Output the (X, Y) coordinate of the center of the cell containing the given text.  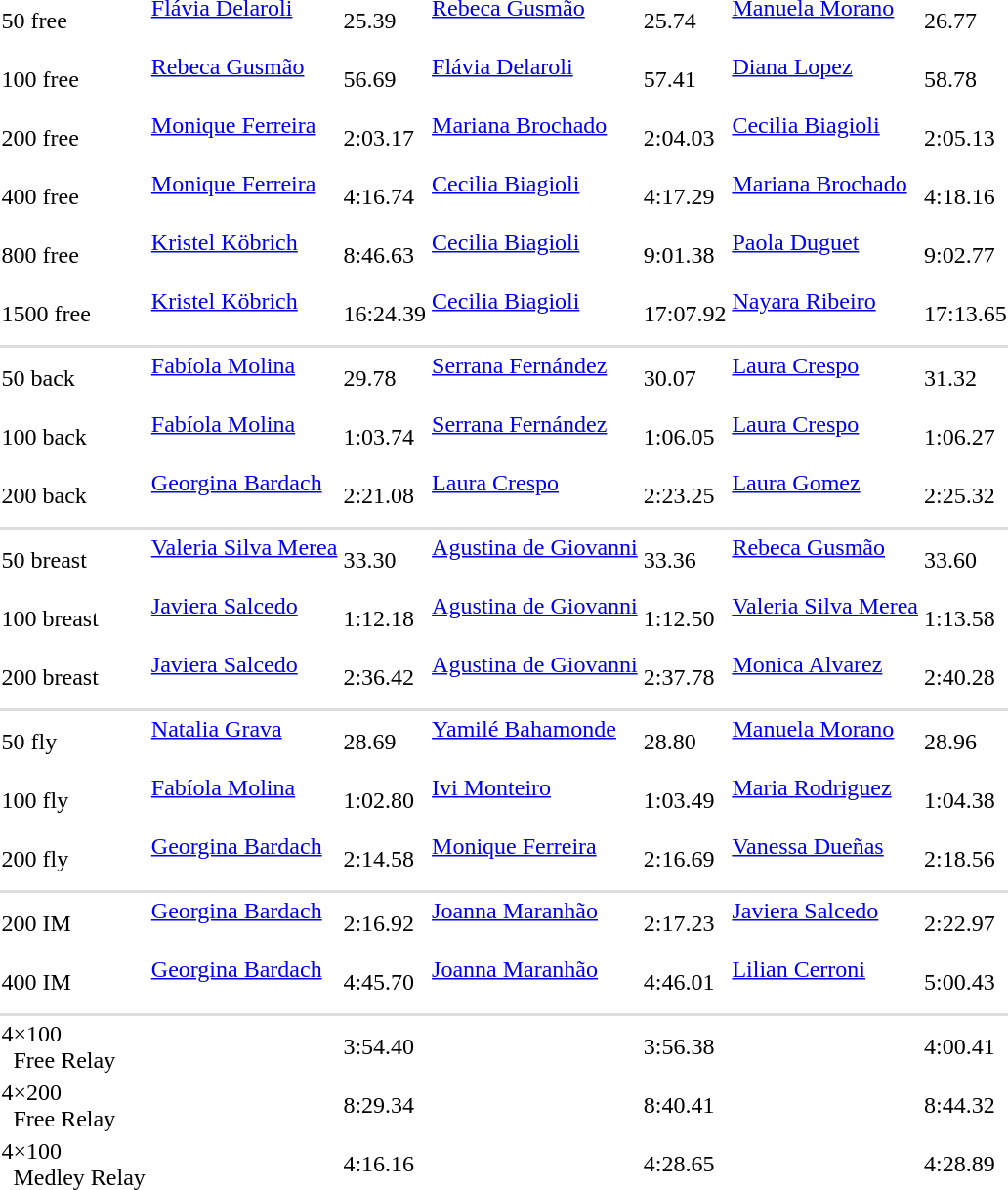
1:04.38 (965, 801)
200 fly (73, 860)
50 back (73, 379)
200 back (73, 496)
2:18.56 (965, 860)
2:36.42 (385, 678)
2:22.97 (965, 924)
100 free (73, 80)
33.36 (685, 561)
2:17.23 (685, 924)
31.32 (965, 379)
1:06.05 (685, 438)
1:12.18 (385, 619)
9:01.38 (685, 256)
4×100 Free Relay (73, 1047)
Lilian Cerroni (825, 983)
50 fly (73, 743)
5:00.43 (965, 983)
16:24.39 (385, 315)
3:56.38 (685, 1047)
4×200 Free Relay (73, 1106)
4:17.29 (685, 197)
Yamilé Bahamonde (535, 743)
400 free (73, 197)
50 breast (73, 561)
Natalia Grava (244, 743)
3:54.40 (385, 1047)
28.96 (965, 743)
1:06.27 (965, 438)
2:23.25 (685, 496)
58.78 (965, 80)
57.41 (685, 80)
200 breast (73, 678)
4:18.16 (965, 197)
800 free (73, 256)
Maria Rodriguez (825, 801)
1:03.74 (385, 438)
2:25.32 (965, 496)
2:05.13 (965, 139)
1:03.49 (685, 801)
1:13.58 (965, 619)
2:40.28 (965, 678)
1:02.80 (385, 801)
Ivi Monteiro (535, 801)
56.69 (385, 80)
17:07.92 (685, 315)
Monica Alvarez (825, 678)
Nayara Ribeiro (825, 315)
29.78 (385, 379)
Flávia Delaroli (535, 80)
30.07 (685, 379)
28.69 (385, 743)
33.60 (965, 561)
28.80 (685, 743)
1500 free (73, 315)
8:29.34 (385, 1106)
2:21.08 (385, 496)
2:14.58 (385, 860)
Vanessa Dueñas (825, 860)
100 back (73, 438)
2:04.03 (685, 139)
17:13.65 (965, 315)
33.30 (385, 561)
8:40.41 (685, 1106)
200 IM (73, 924)
Laura Gomez (825, 496)
2:03.17 (385, 139)
4:45.70 (385, 983)
2:16.92 (385, 924)
4:00.41 (965, 1047)
400 IM (73, 983)
Paola Duguet (825, 256)
1:12.50 (685, 619)
9:02.77 (965, 256)
4:16.74 (385, 197)
8:44.32 (965, 1106)
2:37.78 (685, 678)
2:16.69 (685, 860)
100 fly (73, 801)
200 free (73, 139)
4:46.01 (685, 983)
Diana Lopez (825, 80)
Manuela Morano (825, 743)
100 breast (73, 619)
8:46.63 (385, 256)
